Identify which cell holds the provided text, then report its [x, y] central coordinate. 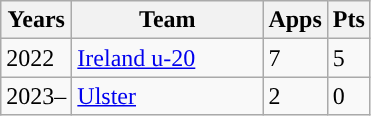
2023– [36, 96]
Years [36, 20]
Ireland u-20 [168, 58]
2 [295, 96]
5 [348, 58]
Team [168, 20]
0 [348, 96]
2022 [36, 58]
7 [295, 58]
Ulster [168, 96]
Pts [348, 20]
Apps [295, 20]
